Detect which cell encompasses the target text, then output its [x, y] center coordinate. 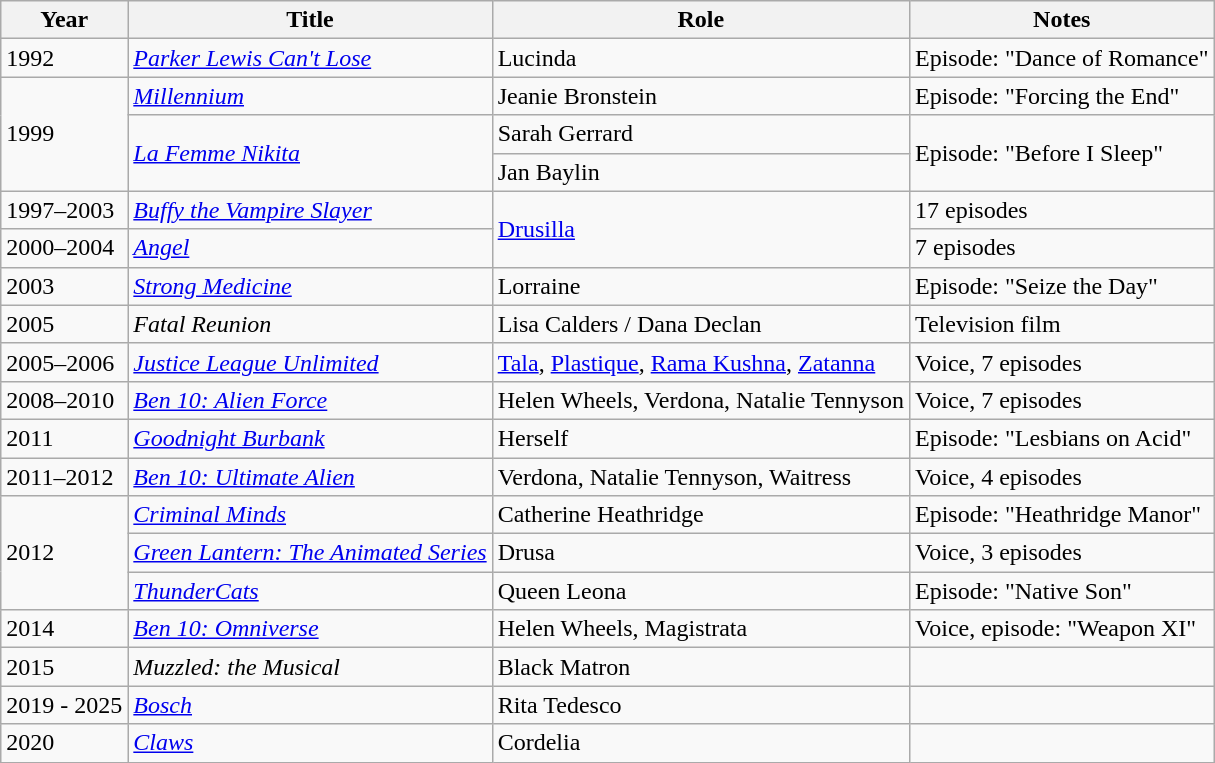
Voice, 3 episodes [1062, 553]
2008–2010 [64, 400]
2005 [64, 324]
Lorraine [700, 286]
Green Lantern: The Animated Series [310, 553]
Ben 10: Omniverse [310, 629]
Muzzled: the Musical [310, 667]
2020 [64, 743]
Bosch [310, 705]
Voice, episode: "Weapon XI" [1062, 629]
2019 - 2025 [64, 705]
Lucinda [700, 58]
Episode: "Seize the Day" [1062, 286]
Helen Wheels, Magistrata [700, 629]
Tala, Plastique, Rama Kushna, Zatanna [700, 362]
Episode: "Lesbians on Acid" [1062, 438]
Angel [310, 248]
Jan Baylin [700, 172]
Goodnight Burbank [310, 438]
Cordelia [700, 743]
Episode: "Dance of Romance" [1062, 58]
Drusilla [700, 229]
Ben 10: Alien Force [310, 400]
Drusa [700, 553]
2005–2006 [64, 362]
La Femme Nikita [310, 153]
2011–2012 [64, 477]
2015 [64, 667]
1992 [64, 58]
Helen Wheels, Verdona, Natalie Tennyson [700, 400]
Notes [1062, 20]
Sarah Gerrard [700, 134]
Ben 10: Ultimate Alien [310, 477]
Herself [700, 438]
Role [700, 20]
Strong Medicine [310, 286]
Millennium [310, 96]
2014 [64, 629]
Fatal Reunion [310, 324]
Rita Tedesco [700, 705]
Catherine Heathridge [700, 515]
Television film [1062, 324]
ThunderCats [310, 591]
Episode: "Forcing the End" [1062, 96]
Lisa Calders / Dana Declan [700, 324]
Title [310, 20]
Parker Lewis Can't Lose [310, 58]
Year [64, 20]
1997–2003 [64, 210]
2011 [64, 438]
Criminal Minds [310, 515]
Queen Leona [700, 591]
Buffy the Vampire Slayer [310, 210]
Episode: "Heathridge Manor" [1062, 515]
Jeanie Bronstein [700, 96]
2000–2004 [64, 248]
Episode: "Before I Sleep" [1062, 153]
7 episodes [1062, 248]
Black Matron [700, 667]
2012 [64, 553]
Episode: "Native Son" [1062, 591]
17 episodes [1062, 210]
Claws [310, 743]
1999 [64, 134]
Justice League Unlimited [310, 362]
2003 [64, 286]
Verdona, Natalie Tennyson, Waitress [700, 477]
Voice, 4 episodes [1062, 477]
